Capture the cell that displays the provided text and extract its (X, Y) central coordinate. 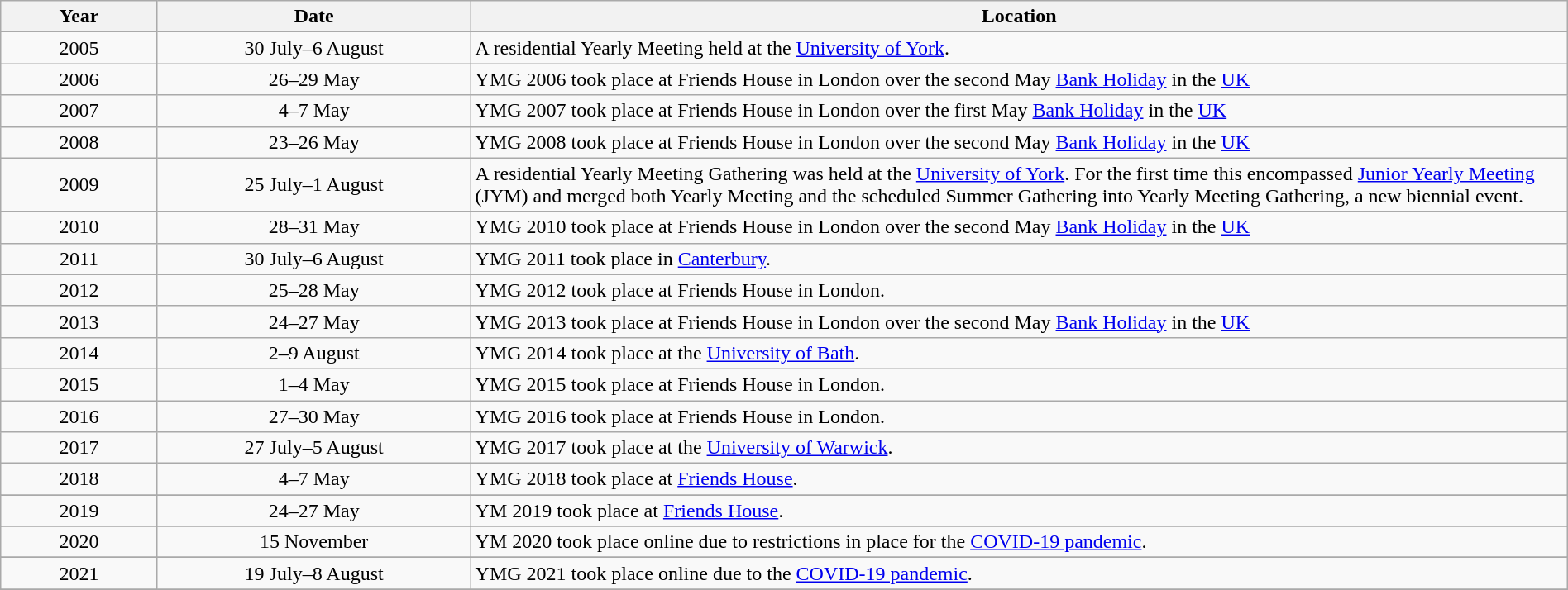
Location (1019, 17)
2016 (79, 416)
23–26 May (314, 142)
2007 (79, 111)
26–29 May (314, 79)
1–4 May (314, 384)
Year (79, 17)
YMG 2015 took place at Friends House in London. (1019, 384)
27 July–5 August (314, 448)
27–30 May (314, 416)
A residential Yearly Meeting held at the University of York. (1019, 48)
2020 (79, 542)
YMG 2010 took place at Friends House in London over the second May Bank Holiday in the UK (1019, 227)
28–31 May (314, 227)
2014 (79, 353)
25 July–1 August (314, 185)
YMG 2017 took place at the University of Warwick. (1019, 448)
YMG 2006 took place at Friends House in London over the second May Bank Holiday in the UK (1019, 79)
YM 2019 took place at Friends House. (1019, 511)
2011 (79, 259)
YMG 2012 took place at Friends House in London. (1019, 290)
2012 (79, 290)
19 July–8 August (314, 573)
YMG 2008 took place at Friends House in London over the second May Bank Holiday in the UK (1019, 142)
25–28 May (314, 290)
YMG 2011 took place in Canterbury. (1019, 259)
2015 (79, 384)
2006 (79, 79)
YMG 2021 took place online due to the COVID-19 pandemic. (1019, 573)
2021 (79, 573)
2019 (79, 511)
2017 (79, 448)
YMG 2014 took place at the University of Bath. (1019, 353)
15 November (314, 542)
YMG 2007 took place at Friends House in London over the first May Bank Holiday in the UK (1019, 111)
2009 (79, 185)
2018 (79, 479)
2013 (79, 321)
2010 (79, 227)
2008 (79, 142)
2005 (79, 48)
YMG 2013 took place at Friends House in London over the second May Bank Holiday in the UK (1019, 321)
YMG 2016 took place at Friends House in London. (1019, 416)
YM 2020 took place online due to restrictions in place for the COVID-19 pandemic. (1019, 542)
Date (314, 17)
2–9 August (314, 353)
YMG 2018 took place at Friends House. (1019, 479)
